Detect which cell encompasses the target text, then output its [X, Y] center coordinate. 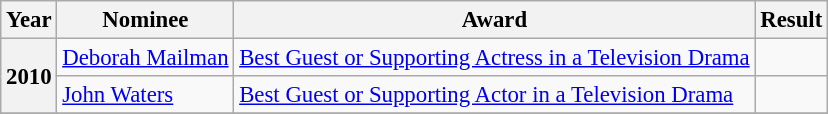
John Waters [146, 95]
Best Guest or Supporting Actress in a Television Drama [494, 58]
Award [494, 20]
Year [29, 20]
Deborah Mailman [146, 58]
2010 [29, 76]
Nominee [146, 20]
Best Guest or Supporting Actor in a Television Drama [494, 95]
Result [792, 20]
